Detect which cell encompasses the target text, then output its (x, y) center coordinate. 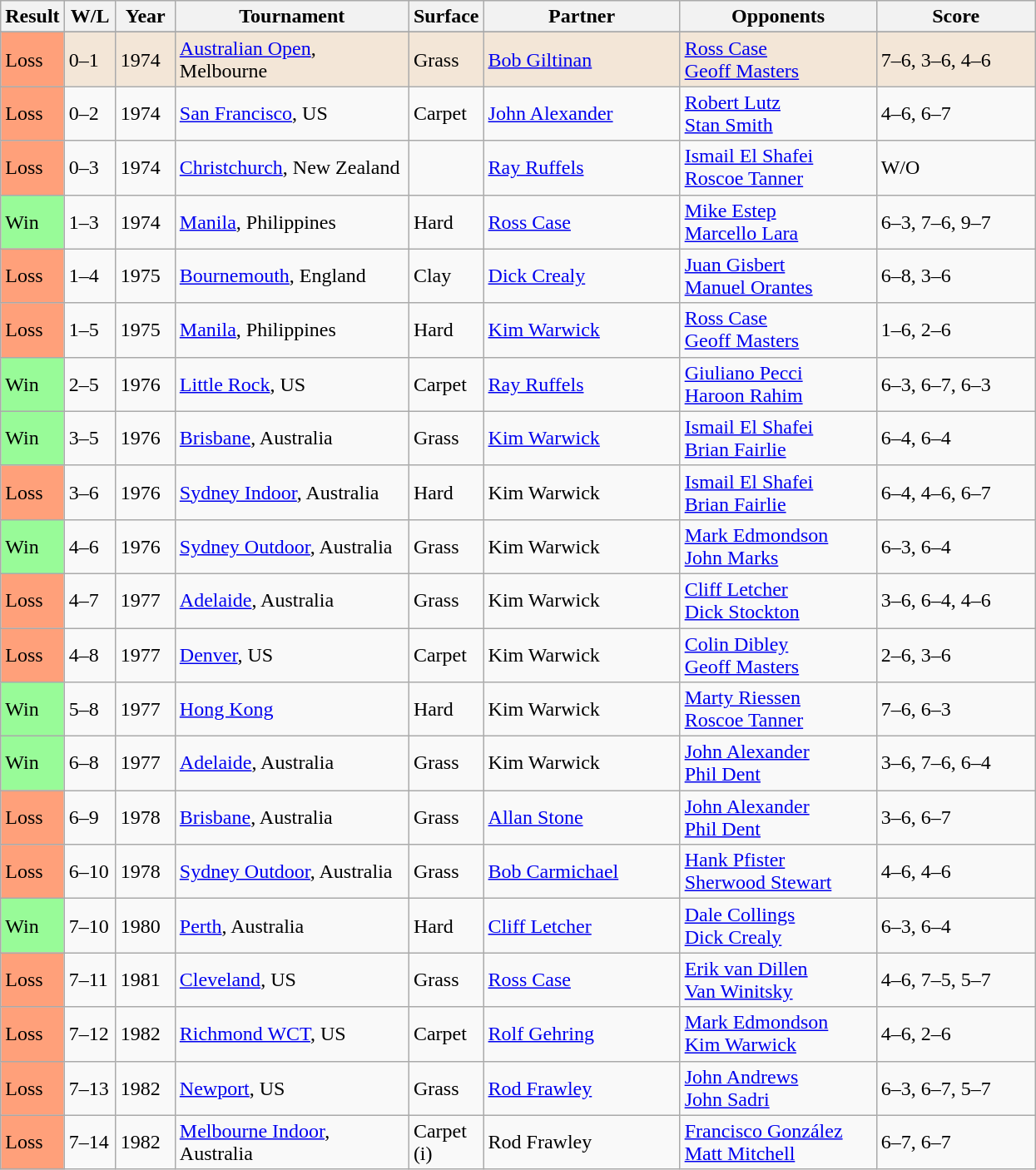
Mark Edmondson Kim Warwick (778, 1034)
Dale Collings Dick Crealy (778, 925)
6–4, 4–6, 6–7 (955, 493)
Cliff Letcher Dick Stockton (778, 601)
Juan Gisbert Manuel Orantes (778, 276)
Bournemouth, England (291, 276)
4–6, 6–7 (955, 113)
Clay (446, 276)
7–12 (90, 1034)
Rolf Gehring (582, 1034)
W/L (90, 17)
6–3, 6–7, 5–7 (955, 1088)
Marty Riessen Roscoe Tanner (778, 709)
1–5 (90, 330)
Opponents (778, 17)
Result (32, 17)
W/O (955, 168)
4–6, 7–5, 5–7 (955, 980)
1981 (145, 980)
2–5 (90, 384)
2–6, 3–6 (955, 654)
6–10 (90, 872)
5–8 (90, 709)
1–6, 2–6 (955, 330)
Cleveland, US (291, 980)
Score (955, 17)
Melbourne Indoor, Australia (291, 1142)
0–2 (90, 113)
7–11 (90, 980)
7–6, 3–6, 4–6 (955, 60)
4–6, 2–6 (955, 1034)
Richmond WCT, US (291, 1034)
Christchurch, New Zealand (291, 168)
John Andrews John Sadri (778, 1088)
Surface (446, 17)
Bob Giltinan (582, 60)
1–3 (90, 221)
6–4, 6–4 (955, 438)
7–14 (90, 1142)
Tournament (291, 17)
0–3 (90, 168)
Hong Kong (291, 709)
7–10 (90, 925)
6–8, 3–6 (955, 276)
Erik van Dillen Van Winitsky (778, 980)
Partner (582, 17)
4–8 (90, 654)
Sydney Indoor, Australia (291, 493)
Colin Dibley Geoff Masters (778, 654)
Mark Edmondson John Marks (778, 546)
Robert Lutz Stan Smith (778, 113)
6–3, 7–6, 9–7 (955, 221)
6–7, 6–7 (955, 1142)
4–6 (90, 546)
John Alexander (582, 113)
3–6, 6–7 (955, 817)
3–5 (90, 438)
Giuliano Pecci Haroon Rahim (778, 384)
Dick Crealy (582, 276)
Mike Estep Marcello Lara (778, 221)
Francisco González Matt Mitchell (778, 1142)
6–9 (90, 817)
Newport, US (291, 1088)
Australian Open, Melbourne (291, 60)
3–6, 6–4, 4–6 (955, 601)
4–7 (90, 601)
3–6 (90, 493)
1980 (145, 925)
San Francisco, US (291, 113)
6–3, 6–7, 6–3 (955, 384)
7–6, 6–3 (955, 709)
Cliff Letcher (582, 925)
Ismail El Shafei Roscoe Tanner (778, 168)
4–6, 4–6 (955, 872)
7–13 (90, 1088)
Hank Pfister Sherwood Stewart (778, 872)
Allan Stone (582, 817)
Year (145, 17)
1–4 (90, 276)
Little Rock, US (291, 384)
3–6, 7–6, 6–4 (955, 764)
Perth, Australia (291, 925)
6–8 (90, 764)
Bob Carmichael (582, 872)
Denver, US (291, 654)
0–1 (90, 60)
Carpet (i) (446, 1142)
